Scan for the cell matching the given text and deliver its [X, Y] coordinate at center. 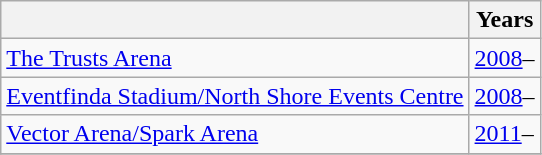
Years [504, 20]
Eventfinda Stadium/North Shore Events Centre [235, 96]
Vector Arena/Spark Arena [235, 134]
2011– [504, 134]
The Trusts Arena [235, 58]
